Scan for the cell matching the given text and deliver its (X, Y) coordinate at center. 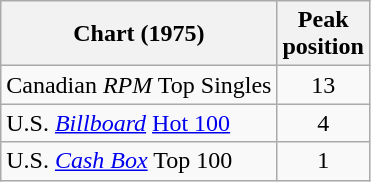
Peakposition (323, 34)
Canadian RPM Top Singles (139, 85)
U.S. Billboard Hot 100 (139, 123)
U.S. Cash Box Top 100 (139, 161)
Chart (1975) (139, 34)
13 (323, 85)
4 (323, 123)
1 (323, 161)
